Determine the (X, Y) coordinate at the center of the cell enclosing the given text.  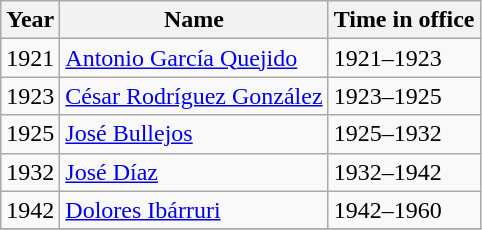
Name (194, 20)
José Bullejos (194, 134)
Time in office (404, 20)
1942 (30, 210)
Year (30, 20)
César Rodríguez González (194, 96)
1932–1942 (404, 172)
José Díaz (194, 172)
1925–1932 (404, 134)
Dolores Ibárruri (194, 210)
1921 (30, 58)
Antonio García Quejido (194, 58)
1923 (30, 96)
1942–1960 (404, 210)
1921–1923 (404, 58)
1932 (30, 172)
1925 (30, 134)
1923–1925 (404, 96)
